Return the (x, y) coordinate for the center point of the cell that contains the specified text.  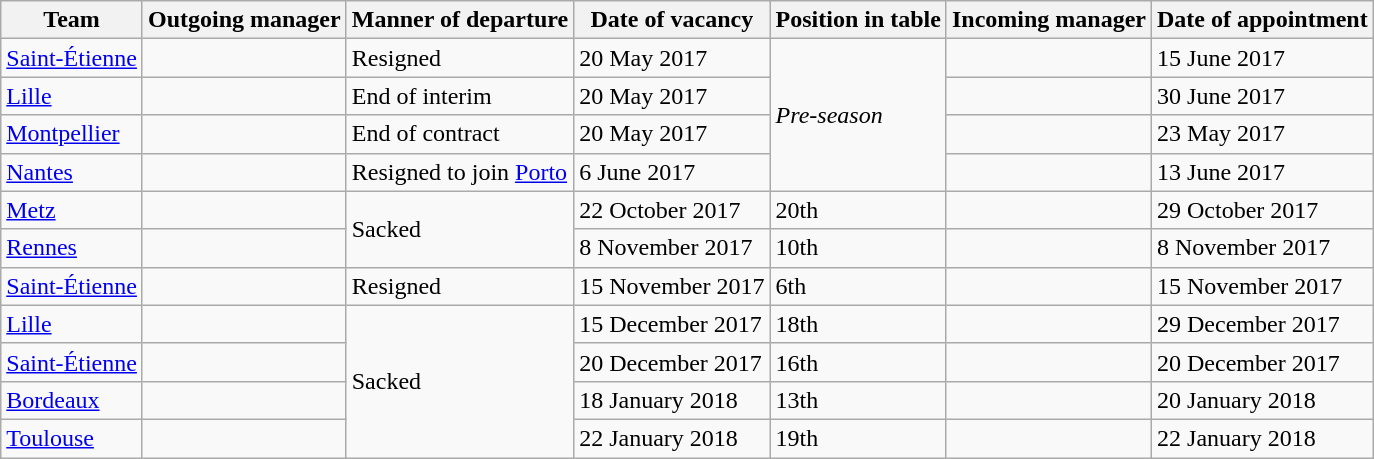
Montpellier (72, 134)
Metz (72, 210)
Position in table (858, 20)
Incoming manager (1048, 20)
Pre-season (858, 115)
Resigned to join Porto (460, 172)
29 December 2017 (1263, 324)
6 June 2017 (672, 172)
Toulouse (72, 438)
Rennes (72, 248)
Outgoing manager (244, 20)
Date of vacancy (672, 20)
Date of appointment (1263, 20)
End of interim (460, 96)
End of contract (460, 134)
Team (72, 20)
23 May 2017 (1263, 134)
18 January 2018 (672, 400)
13 June 2017 (1263, 172)
29 October 2017 (1263, 210)
13th (858, 400)
Manner of departure (460, 20)
19th (858, 438)
15 December 2017 (672, 324)
22 October 2017 (672, 210)
20th (858, 210)
15 June 2017 (1263, 58)
6th (858, 286)
Bordeaux (72, 400)
16th (858, 362)
10th (858, 248)
30 June 2017 (1263, 96)
20 January 2018 (1263, 400)
Nantes (72, 172)
18th (858, 324)
